From the cell containing the given text, extract its center point as [x, y] coordinate. 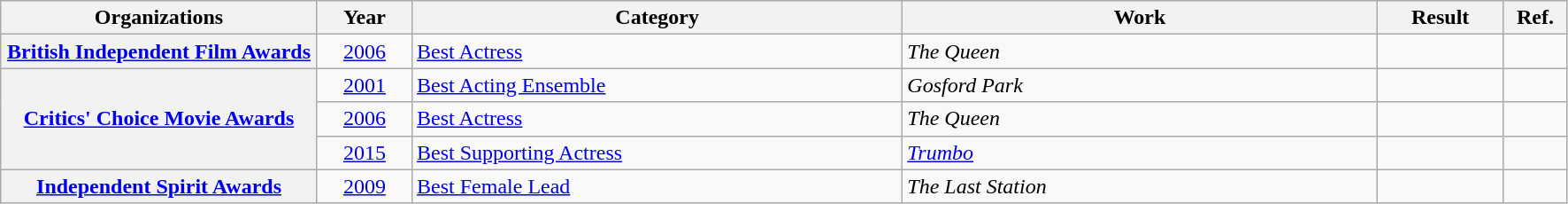
2001 [365, 85]
Trumbo [1140, 153]
Critics' Choice Movie Awards [159, 119]
2015 [365, 153]
Best Female Lead [657, 186]
Work [1140, 18]
Category [657, 18]
British Independent Film Awards [159, 51]
Independent Spirit Awards [159, 186]
Best Supporting Actress [657, 153]
The Last Station [1140, 186]
2009 [365, 186]
Gosford Park [1140, 85]
Best Acting Ensemble [657, 85]
Result [1441, 18]
Ref. [1535, 18]
Year [365, 18]
Organizations [159, 18]
